Pinpoint the cell where the given text exists, returning its (x, y) midpoint coordinate. 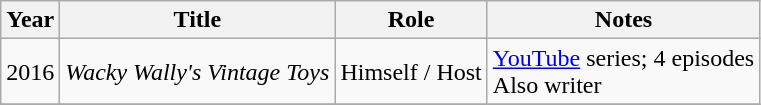
2016 (30, 72)
YouTube series; 4 episodesAlso writer (623, 72)
Himself / Host (411, 72)
Role (411, 20)
Title (198, 20)
Notes (623, 20)
Wacky Wally's Vintage Toys (198, 72)
Year (30, 20)
